Pinpoint the cell where the given text exists, returning its [x, y] midpoint coordinate. 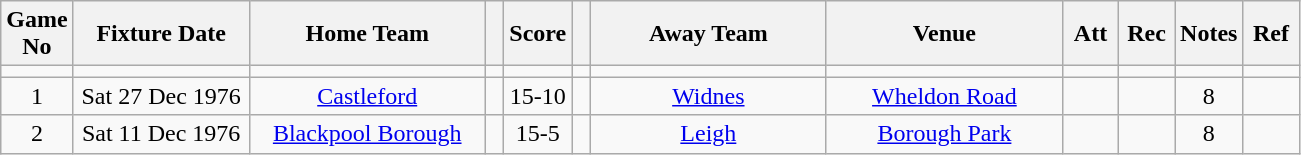
Leigh [708, 134]
Fixture Date [161, 34]
Home Team [367, 34]
Att [1090, 34]
Castleford [367, 96]
Away Team [708, 34]
Borough Park [944, 134]
Score [538, 34]
Game No [37, 34]
15-10 [538, 96]
Notes [1209, 34]
Sat 11 Dec 1976 [161, 134]
2 [37, 134]
Wheldon Road [944, 96]
Rec [1147, 34]
1 [37, 96]
Blackpool Borough [367, 134]
Venue [944, 34]
Sat 27 Dec 1976 [161, 96]
15-5 [538, 134]
Widnes [708, 96]
Ref [1271, 34]
